Return [X, Y] of the center of cell containing provided text 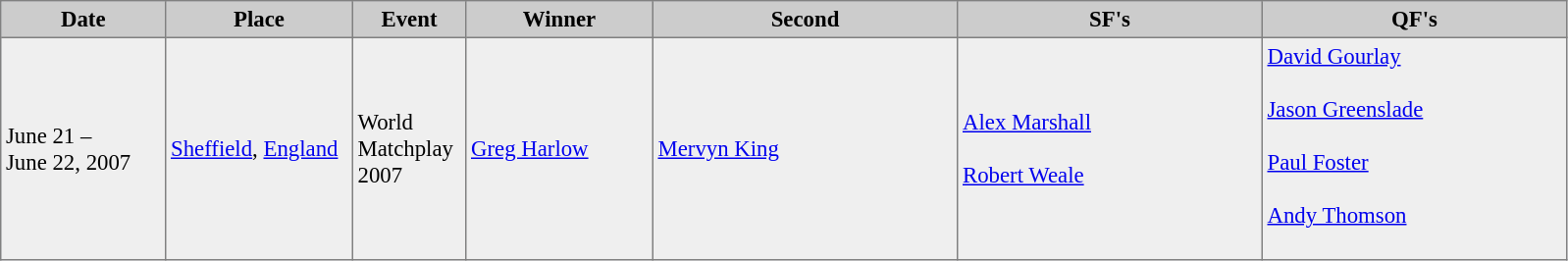
Place [259, 20]
Sheffield, England [259, 148]
Alex Marshall Robert Weale [1110, 148]
Second [805, 20]
David Gourlay Jason Greenslade Paul Foster Andy Thomson [1414, 148]
Date [83, 20]
Greg Harlow [559, 148]
QF's [1414, 20]
World Matchplay 2007 [409, 148]
Winner [559, 20]
Mervyn King [805, 148]
Event [409, 20]
SF's [1110, 20]
June 21 – June 22, 2007 [83, 148]
